Extract the [x, y] coordinate from the center of the cell holding the provided text.  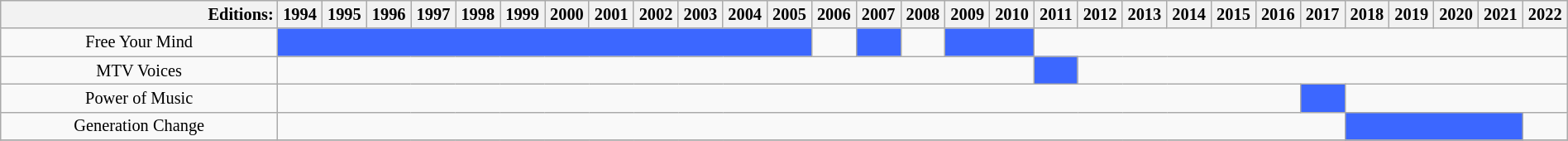
2012 [1100, 15]
1994 [300, 15]
Editions: [139, 15]
1999 [523, 15]
2010 [1012, 15]
2018 [1367, 15]
MTV Voices [139, 70]
2006 [834, 15]
2016 [1278, 15]
2022 [1545, 15]
2005 [790, 15]
2017 [1322, 15]
Free Your Mind [139, 42]
1995 [344, 15]
1997 [433, 15]
2014 [1189, 15]
2009 [968, 15]
1998 [478, 15]
2019 [1412, 15]
2020 [1456, 15]
2011 [1055, 15]
1996 [389, 15]
2004 [745, 15]
Power of Music [139, 99]
2007 [878, 15]
2001 [611, 15]
2015 [1234, 15]
2003 [700, 15]
2000 [566, 15]
Generation Change [139, 126]
2013 [1145, 15]
2008 [923, 15]
2021 [1500, 15]
2002 [656, 15]
